Capture the cell that displays the provided text and extract its (X, Y) central coordinate. 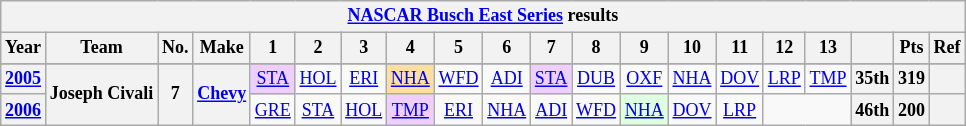
Chevy (222, 94)
Make (222, 48)
3 (364, 48)
Team (101, 48)
1 (272, 48)
4 (411, 48)
Pts (912, 48)
OXF (644, 78)
No. (176, 48)
Year (24, 48)
Joseph Civali (101, 94)
10 (692, 48)
5 (458, 48)
2 (318, 48)
200 (912, 110)
11 (740, 48)
8 (596, 48)
2005 (24, 78)
35th (872, 78)
319 (912, 78)
DUB (596, 78)
9 (644, 48)
13 (828, 48)
12 (784, 48)
6 (507, 48)
46th (872, 110)
GRE (272, 110)
NASCAR Busch East Series results (483, 16)
2006 (24, 110)
Ref (947, 48)
